Provide the (X, Y) coordinate of the cell's center where the given text is located.  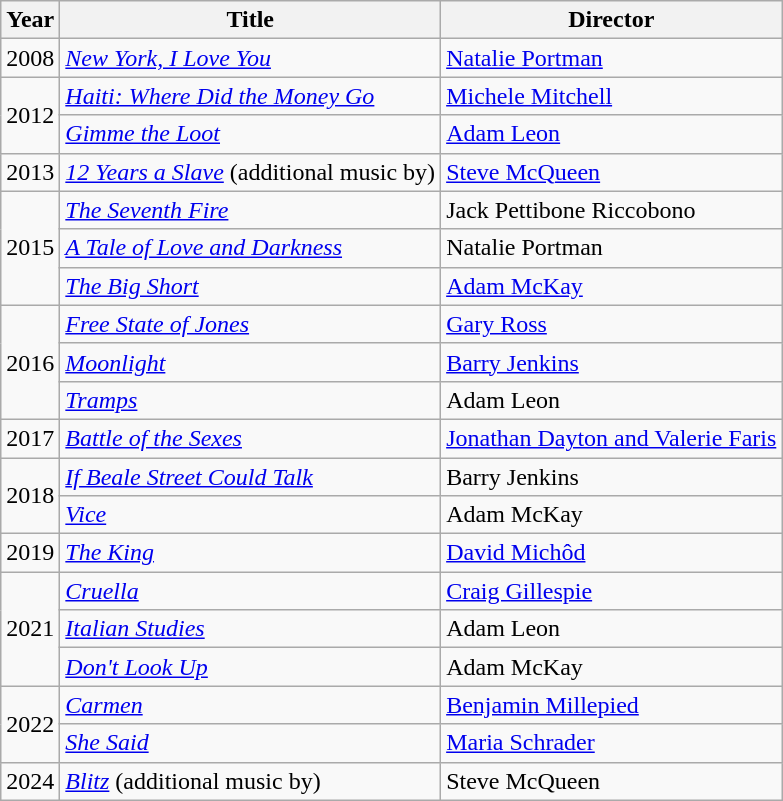
The Seventh Fire (250, 210)
Carmen (250, 705)
Michele Mitchell (612, 96)
2021 (30, 629)
The Big Short (250, 286)
Free State of Jones (250, 324)
2022 (30, 724)
Blitz (additional music by) (250, 781)
The King (250, 553)
Moonlight (250, 362)
Italian Studies (250, 629)
Maria Schrader (612, 743)
She Said (250, 743)
New York, I Love You (250, 58)
2013 (30, 172)
Craig Gillespie (612, 591)
Gimme the Loot (250, 134)
Vice (250, 515)
Gary Ross (612, 324)
Tramps (250, 400)
Don't Look Up (250, 667)
Battle of the Sexes (250, 438)
David Michôd (612, 553)
A Tale of Love and Darkness (250, 248)
2008 (30, 58)
Benjamin Millepied (612, 705)
Cruella (250, 591)
Director (612, 20)
Jonathan Dayton and Valerie Faris (612, 438)
Haiti: Where Did the Money Go (250, 96)
If Beale Street Could Talk (250, 477)
12 Years a Slave (additional music by) (250, 172)
2012 (30, 115)
Title (250, 20)
Jack Pettibone Riccobono (612, 210)
2018 (30, 496)
2017 (30, 438)
2015 (30, 248)
2019 (30, 553)
Year (30, 20)
2024 (30, 781)
2016 (30, 362)
